Capture the cell that displays the provided text and extract its (X, Y) central coordinate. 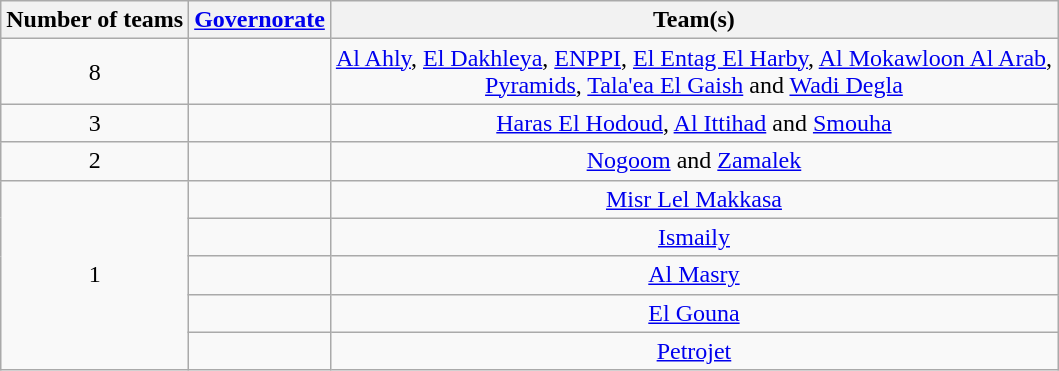
Ismaily (694, 237)
8 (95, 72)
El Gouna (694, 313)
Petrojet (694, 351)
Team(s) (694, 20)
Al Masry (694, 275)
Haras El Hodoud, Al Ittihad and Smouha (694, 123)
Nogoom and Zamalek (694, 161)
1 (95, 275)
Misr Lel Makkasa (694, 199)
Governorate (260, 20)
2 (95, 161)
Al Ahly, El Dakhleya, ENPPI, El Entag El Harby, Al Mokawloon Al Arab,Pyramids, Tala'ea El Gaish and Wadi Degla (694, 72)
3 (95, 123)
Number of teams (95, 20)
